Capture the cell that displays the provided text and extract its (X, Y) central coordinate. 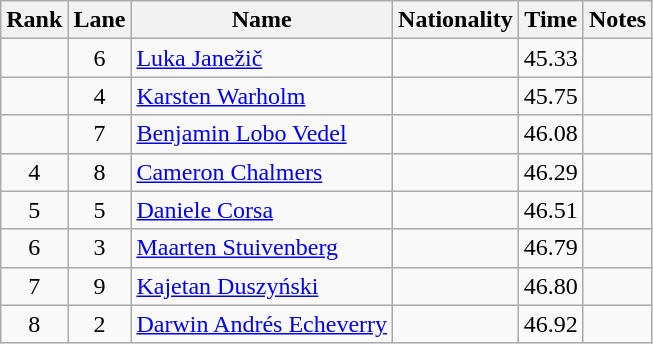
Luka Janežič (262, 58)
Nationality (456, 20)
Maarten Stuivenberg (262, 248)
46.29 (550, 172)
46.08 (550, 134)
Notes (617, 20)
46.51 (550, 210)
3 (100, 248)
Lane (100, 20)
46.92 (550, 324)
45.75 (550, 96)
Time (550, 20)
Karsten Warholm (262, 96)
Darwin Andrés Echeverry (262, 324)
46.80 (550, 286)
Benjamin Lobo Vedel (262, 134)
9 (100, 286)
Daniele Corsa (262, 210)
Rank (34, 20)
Kajetan Duszyński (262, 286)
2 (100, 324)
45.33 (550, 58)
Name (262, 20)
46.79 (550, 248)
Cameron Chalmers (262, 172)
